Locate the cell with the specified text and output its (X, Y) center coordinate. 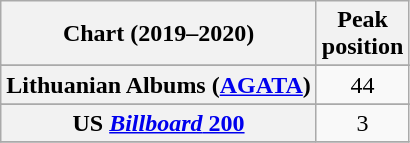
Chart (2019–2020) (159, 34)
Lithuanian Albums (AGATA) (159, 85)
US Billboard 200 (159, 123)
3 (362, 123)
Peakposition (362, 34)
44 (362, 85)
